Identify which cell holds the provided text, then report its (x, y) central coordinate. 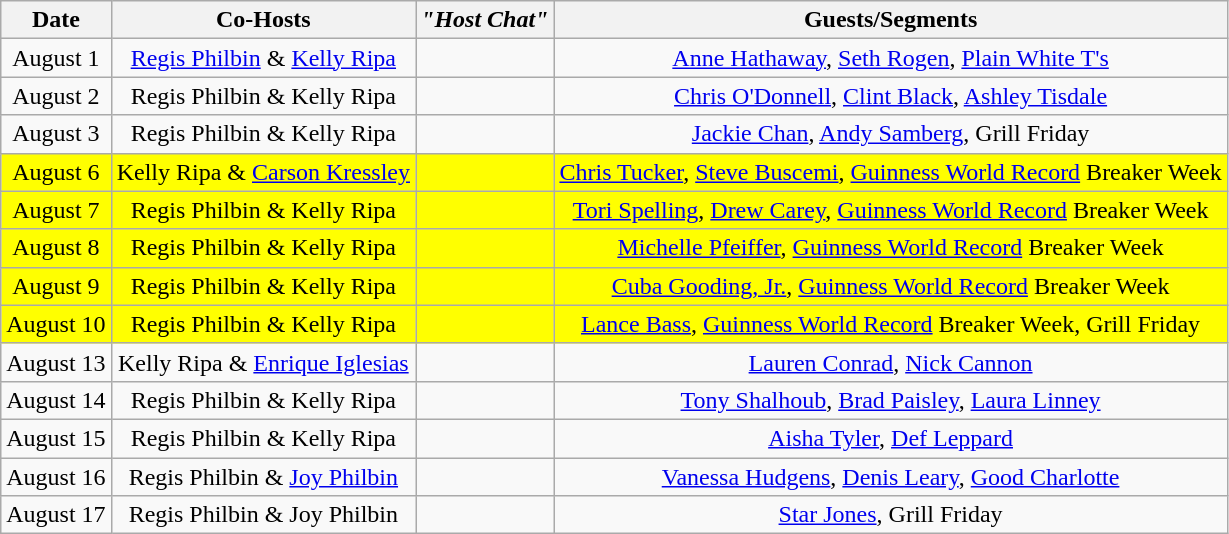
Chris O'Donnell, Clint Black, Ashley Tisdale (890, 96)
Guests/Segments (890, 20)
August 3 (56, 134)
August 9 (56, 286)
Co-Hosts (263, 20)
August 6 (56, 172)
Kelly Ripa & Enrique Iglesias (263, 362)
Chris Tucker, Steve Buscemi, Guinness World Record Breaker Week (890, 172)
August 8 (56, 248)
August 2 (56, 96)
August 14 (56, 400)
Tony Shalhoub, Brad Paisley, Laura Linney (890, 400)
August 7 (56, 210)
Vanessa Hudgens, Denis Leary, Good Charlotte (890, 477)
August 15 (56, 438)
August 1 (56, 58)
Anne Hathaway, Seth Rogen, Plain White T's (890, 58)
Lauren Conrad, Nick Cannon (890, 362)
August 13 (56, 362)
Kelly Ripa & Carson Kressley (263, 172)
Jackie Chan, Andy Samberg, Grill Friday (890, 134)
Date (56, 20)
August 10 (56, 324)
Tori Spelling, Drew Carey, Guinness World Record Breaker Week (890, 210)
Lance Bass, Guinness World Record Breaker Week, Grill Friday (890, 324)
Aisha Tyler, Def Leppard (890, 438)
Star Jones, Grill Friday (890, 515)
August 17 (56, 515)
"Host Chat" (485, 20)
August 16 (56, 477)
Cuba Gooding, Jr., Guinness World Record Breaker Week (890, 286)
Michelle Pfeiffer, Guinness World Record Breaker Week (890, 248)
